Locate the cell with the specified text and output its [x, y] center coordinate. 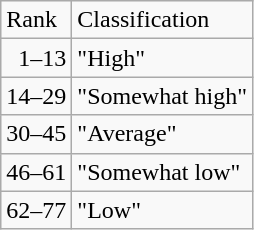
14–29 [36, 96]
"Average" [162, 134]
1–13 [36, 58]
"Somewhat high" [162, 96]
62–77 [36, 210]
Classification [162, 20]
"High" [162, 58]
"Somewhat low" [162, 172]
46–61 [36, 172]
Rank [36, 20]
"Low" [162, 210]
30–45 [36, 134]
